Output the [X, Y] coordinate of the center of the cell containing the given text.  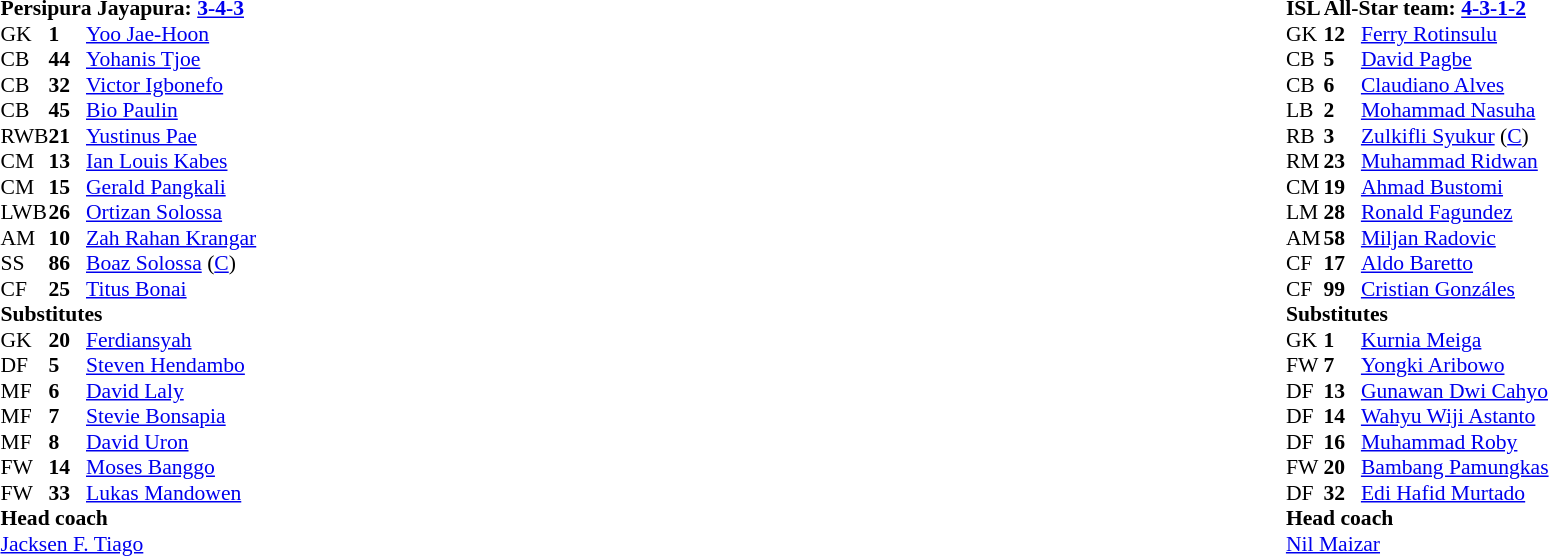
Muhammad Ridwan [1455, 161]
Gunawan Dwi Cahyo [1455, 391]
99 [1342, 289]
Victor Igbonefo [171, 85]
44 [67, 59]
15 [67, 187]
SS [24, 263]
Ian Louis Kabes [171, 161]
Bambang Pamungkas [1455, 467]
Kurnia Meiga [1455, 340]
28 [1342, 213]
Claudiano Alves [1455, 85]
12 [1342, 34]
23 [1342, 161]
58 [1342, 238]
Zah Rahan Krangar [171, 238]
45 [67, 111]
19 [1342, 187]
21 [67, 136]
Aldo Baretto [1455, 263]
26 [67, 213]
RWB [24, 136]
Titus Bonai [171, 289]
Ortizan Solossa [171, 213]
David Uron [171, 442]
86 [67, 263]
Gerald Pangkali [171, 187]
Yohanis Tjoe [171, 59]
33 [67, 493]
Moses Banggo [171, 467]
Ferry Rotinsulu [1455, 34]
Stevie Bonsapia [171, 417]
17 [1342, 263]
RM [1305, 161]
2 [1342, 111]
25 [67, 289]
Yustinus Pae [171, 136]
LWB [24, 213]
Ronald Fagundez [1455, 213]
Zulkifli Syukur (C) [1455, 136]
Miljan Radovic [1455, 238]
Mohammad Nasuha [1455, 111]
Lukas Mandowen [171, 493]
Ferdiansyah [171, 340]
David Pagbe [1455, 59]
Edi Hafid Murtado [1455, 493]
Boaz Solossa (C) [171, 263]
Yongki Aribowo [1455, 365]
10 [67, 238]
LM [1305, 213]
Steven Hendambo [171, 365]
David Laly [171, 391]
Wahyu Wiji Astanto [1455, 417]
Yoo Jae-Hoon [171, 34]
3 [1342, 136]
LB [1305, 111]
Ahmad Bustomi [1455, 187]
Bio Paulin [171, 111]
8 [67, 442]
Cristian Gonzáles [1455, 289]
RB [1305, 136]
Muhammad Roby [1455, 442]
16 [1342, 442]
